Scan for the cell matching the given text and deliver its [X, Y] coordinate at center. 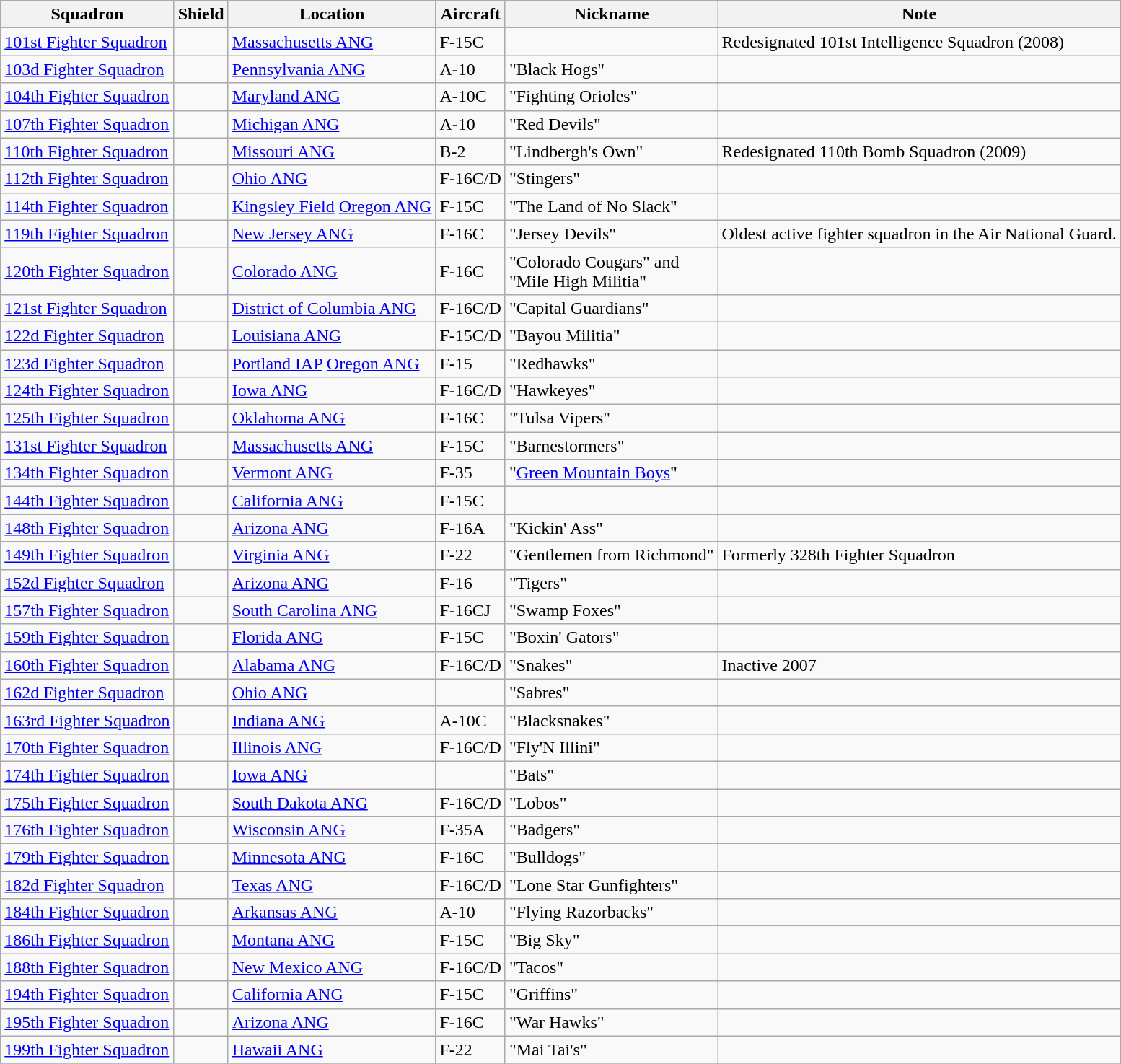
Note [919, 14]
"Capital Guardians" [612, 308]
112th Fighter Squadron [87, 179]
"Red Devils" [612, 124]
"Boxin' Gators" [612, 638]
"Tacos" [612, 967]
Louisiana ANG [332, 335]
"Green Mountain Boys" [612, 473]
"Kickin' Ass" [612, 528]
Michigan ANG [332, 124]
Missouri ANG [332, 151]
Virginia ANG [332, 555]
103d Fighter Squadron [87, 69]
Florida ANG [332, 638]
"Griffins" [612, 995]
"Fighting Orioles" [612, 97]
"Lindbergh's Own" [612, 151]
122d Fighter Squadron [87, 335]
182d Fighter Squadron [87, 885]
"Bulldogs" [612, 858]
Vermont ANG [332, 473]
Hawaii ANG [332, 1050]
Arkansas ANG [332, 913]
159th Fighter Squadron [87, 638]
F-35 [470, 473]
"Snakes" [612, 665]
179th Fighter Squadron [87, 858]
148th Fighter Squadron [87, 528]
"Badgers" [612, 830]
Kingsley Field Oregon ANG [332, 206]
South Carolina ANG [332, 610]
Maryland ANG [332, 97]
157th Fighter Squadron [87, 610]
Indiana ANG [332, 720]
Alabama ANG [332, 665]
Nickname [612, 14]
Oldest active fighter squadron in the Air National Guard. [919, 234]
F-15 [470, 363]
"War Hawks" [612, 1022]
"Lobos" [612, 803]
160th Fighter Squadron [87, 665]
B-2 [470, 151]
188th Fighter Squadron [87, 967]
"Tulsa Vipers" [612, 418]
149th Fighter Squadron [87, 555]
199th Fighter Squadron [87, 1050]
110th Fighter Squadron [87, 151]
"Big Sky" [612, 940]
131st Fighter Squadron [87, 446]
Formerly 328th Fighter Squadron [919, 555]
Minnesota ANG [332, 858]
101st Fighter Squadron [87, 42]
163rd Fighter Squadron [87, 720]
"Jersey Devils" [612, 234]
"Tigers" [612, 583]
121st Fighter Squadron [87, 308]
170th Fighter Squadron [87, 747]
"Gentlemen from Richmond" [612, 555]
Aircraft [470, 14]
Oklahoma ANG [332, 418]
174th Fighter Squadron [87, 775]
Shield [201, 14]
195th Fighter Squadron [87, 1022]
"Colorado Cougars" and "Mile High Militia" [612, 271]
"Redhawks" [612, 363]
134th Fighter Squadron [87, 473]
New Mexico ANG [332, 967]
104th Fighter Squadron [87, 97]
"The Land of No Slack" [612, 206]
152d Fighter Squadron [87, 583]
186th Fighter Squadron [87, 940]
F-16CJ [470, 610]
"Fly'N Illini" [612, 747]
119th Fighter Squadron [87, 234]
114th Fighter Squadron [87, 206]
Illinois ANG [332, 747]
"Lone Star Gunfighters" [612, 885]
125th Fighter Squadron [87, 418]
Pennsylvania ANG [332, 69]
194th Fighter Squadron [87, 995]
184th Fighter Squadron [87, 913]
F-15C/D [470, 335]
"Black Hogs" [612, 69]
"Blacksnakes" [612, 720]
120th Fighter Squadron [87, 271]
Squadron [87, 14]
"Stingers" [612, 179]
Wisconsin ANG [332, 830]
"Bayou Militia" [612, 335]
F-35A [470, 830]
123d Fighter Squadron [87, 363]
144th Fighter Squadron [87, 501]
F-16A [470, 528]
175th Fighter Squadron [87, 803]
Redesignated 110th Bomb Squadron (2009) [919, 151]
Redesignated 101st Intelligence Squadron (2008) [919, 42]
"Swamp Foxes" [612, 610]
107th Fighter Squadron [87, 124]
124th Fighter Squadron [87, 391]
District of Columbia ANG [332, 308]
162d Fighter Squadron [87, 693]
"Mai Tai's" [612, 1050]
Inactive 2007 [919, 665]
"Bats" [612, 775]
Location [332, 14]
176th Fighter Squadron [87, 830]
Montana ANG [332, 940]
F-16 [470, 583]
"Barnestormers" [612, 446]
"Hawkeyes" [612, 391]
South Dakota ANG [332, 803]
Portland IAP Oregon ANG [332, 363]
New Jersey ANG [332, 234]
Texas ANG [332, 885]
"Flying Razorbacks" [612, 913]
"Sabres" [612, 693]
Colorado ANG [332, 271]
